From the cell containing the given text, extract its center point as [x, y] coordinate. 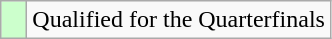
Qualified for the Quarterfinals [179, 20]
